Scan for the cell matching the given text and deliver its (X, Y) coordinate at center. 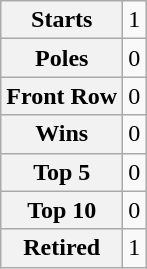
Retired (62, 248)
Front Row (62, 96)
Poles (62, 58)
Top 10 (62, 210)
Top 5 (62, 172)
Starts (62, 20)
Wins (62, 134)
